For the text-containing cell, return its midpoint in [X, Y] coordinate format. 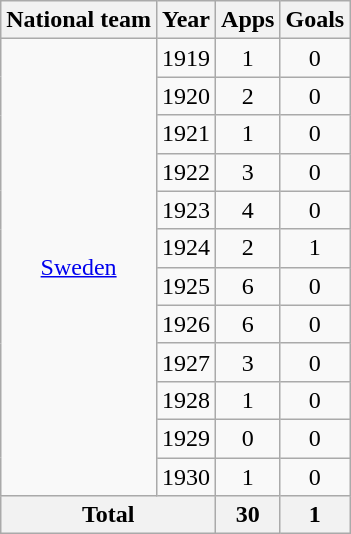
Sweden [79, 268]
1928 [186, 400]
Apps [248, 20]
1924 [186, 248]
Year [186, 20]
National team [79, 20]
4 [248, 210]
1930 [186, 477]
Goals [315, 20]
1929 [186, 438]
1925 [186, 286]
1923 [186, 210]
1927 [186, 362]
1919 [186, 58]
1922 [186, 172]
30 [248, 515]
1920 [186, 96]
Total [108, 515]
1921 [186, 134]
1926 [186, 324]
